Return (X, Y) of the center of cell containing provided text 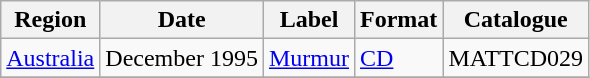
CD (399, 58)
Format (399, 20)
Date (182, 20)
Label (308, 20)
Region (50, 20)
Catalogue (516, 20)
Australia (50, 58)
Murmur (308, 58)
December 1995 (182, 58)
MATTCD029 (516, 58)
